From the cell containing the given text, extract its center point as (x, y) coordinate. 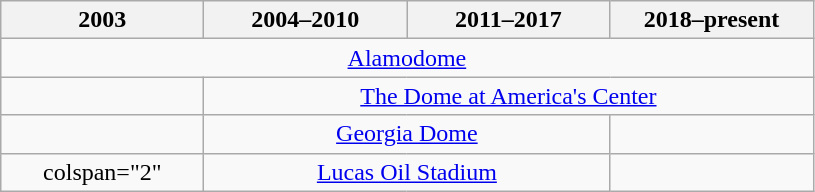
colspan="2" (102, 172)
2018–present (712, 20)
2004–2010 (306, 20)
2011–2017 (508, 20)
2003 (102, 20)
The Dome at America's Center (508, 96)
Lucas Oil Stadium (407, 172)
Alamodome (407, 58)
Georgia Dome (407, 134)
